Extract the [x, y] coordinate from the center of the cell holding the provided text.  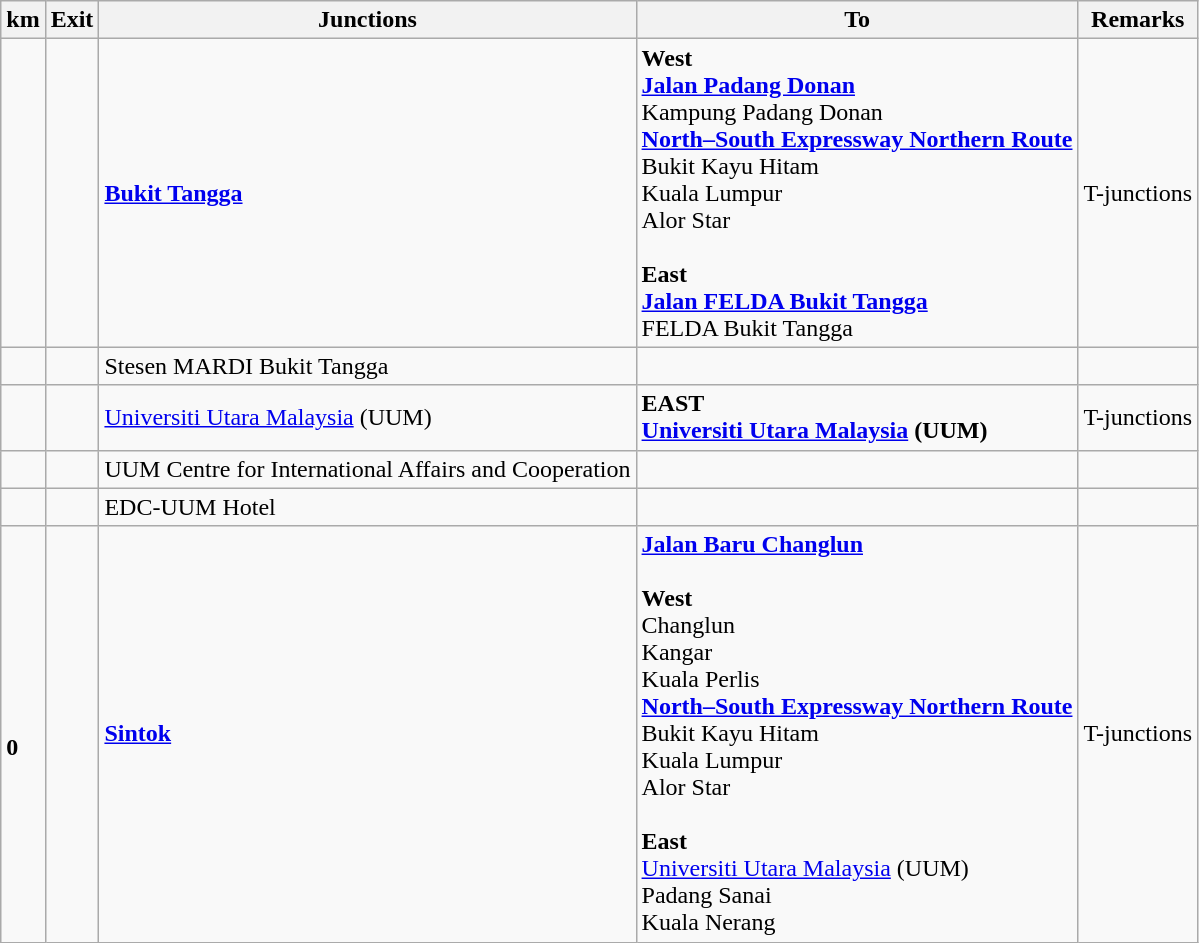
Exit [72, 20]
UUM Centre for International Affairs and Cooperation [368, 469]
Universiti Utara Malaysia (UUM) [368, 418]
Remarks [1138, 20]
Bukit Tangga [368, 193]
To [857, 20]
Junctions [368, 20]
EASTUniversiti Utara Malaysia (UUM) [857, 418]
0 [23, 734]
km [23, 20]
EDC-UUM Hotel [368, 507]
Stesen MARDI Bukit Tangga [368, 366]
Sintok [368, 734]
